Pinpoint the cell where the given text exists, returning its [X, Y] midpoint coordinate. 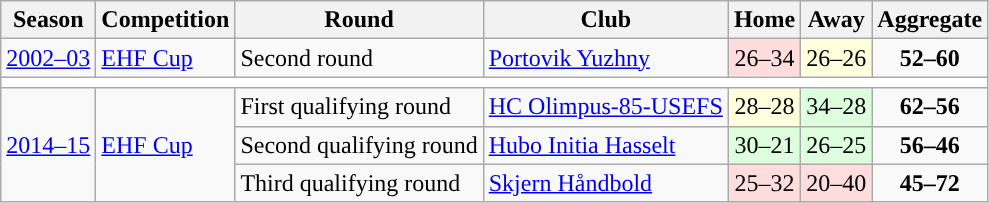
2014–15 [48, 145]
Away [836, 20]
HC Olimpus-85-USEFS [606, 107]
Portovik Yuzhny [606, 58]
Season [48, 20]
First qualifying round [359, 107]
Third qualifying round [359, 183]
Competition [166, 20]
28–28 [764, 107]
26–26 [836, 58]
30–21 [764, 145]
Second qualifying round [359, 145]
Round [359, 20]
Second round [359, 58]
2002–03 [48, 58]
52–60 [930, 58]
Club [606, 20]
34–28 [836, 107]
20–40 [836, 183]
26–25 [836, 145]
56–46 [930, 145]
62–56 [930, 107]
45–72 [930, 183]
Hubo Initia Hasselt [606, 145]
Home [764, 20]
26–34 [764, 58]
Aggregate [930, 20]
25–32 [764, 183]
Skjern Håndbold [606, 183]
